Locate the cell with the specified text and output its (X, Y) center coordinate. 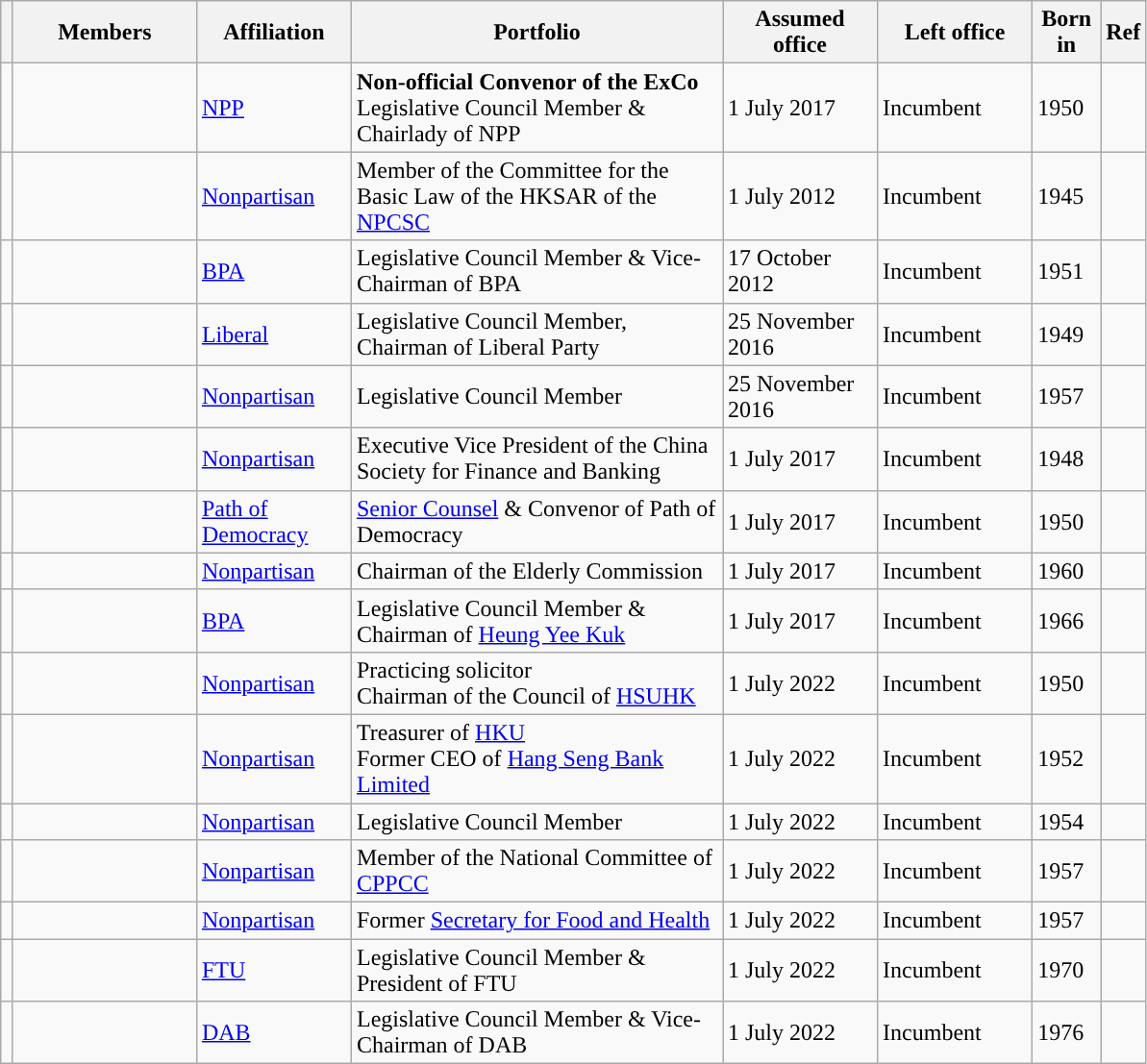
Legislative Council Member & Vice-Chairman of DAB (536, 1032)
1954 (1067, 822)
Non-official Convenor of the ExCoLegislative Council Member & Chairlady of NPP (536, 108)
Senior Counsel & Convenor of Path of Democracy (536, 521)
17 October 2012 (800, 271)
Born in (1067, 33)
Treasurer of HKUFormer CEO of Hang Seng Bank Limited (536, 758)
Legislative Council Member & Vice-Chairman of BPA (536, 271)
1948 (1067, 459)
1970 (1067, 971)
Chairman of the Elderly Commission (536, 571)
NPP (273, 108)
Portfolio (536, 33)
1976 (1067, 1032)
Legislative Council Member, Chairman of Liberal Party (536, 334)
1949 (1067, 334)
Legislative Council Member & Chairman of Heung Yee Kuk (536, 621)
Member of the National Committee of CPPCC (536, 871)
Legislative Council Member & President of FTU (536, 971)
1966 (1067, 621)
Liberal (273, 334)
1951 (1067, 271)
FTU (273, 971)
Former Secretary for Food and Health (536, 921)
Practicing solicitorChairman of the Council of HSUHK (536, 682)
1945 (1067, 196)
Executive Vice President of the China Society for Finance and Banking (536, 459)
Member of the Committee for the Basic Law of the HKSAR of the NPCSC (536, 196)
Affiliation (273, 33)
Path of Democracy (273, 521)
1 July 2012 (800, 196)
1960 (1067, 571)
Members (104, 33)
DAB (273, 1032)
Ref (1123, 33)
1952 (1067, 758)
Assumed office (800, 33)
Left office (956, 33)
